Determine the [X, Y] coordinate at the center of the cell enclosing the given text.  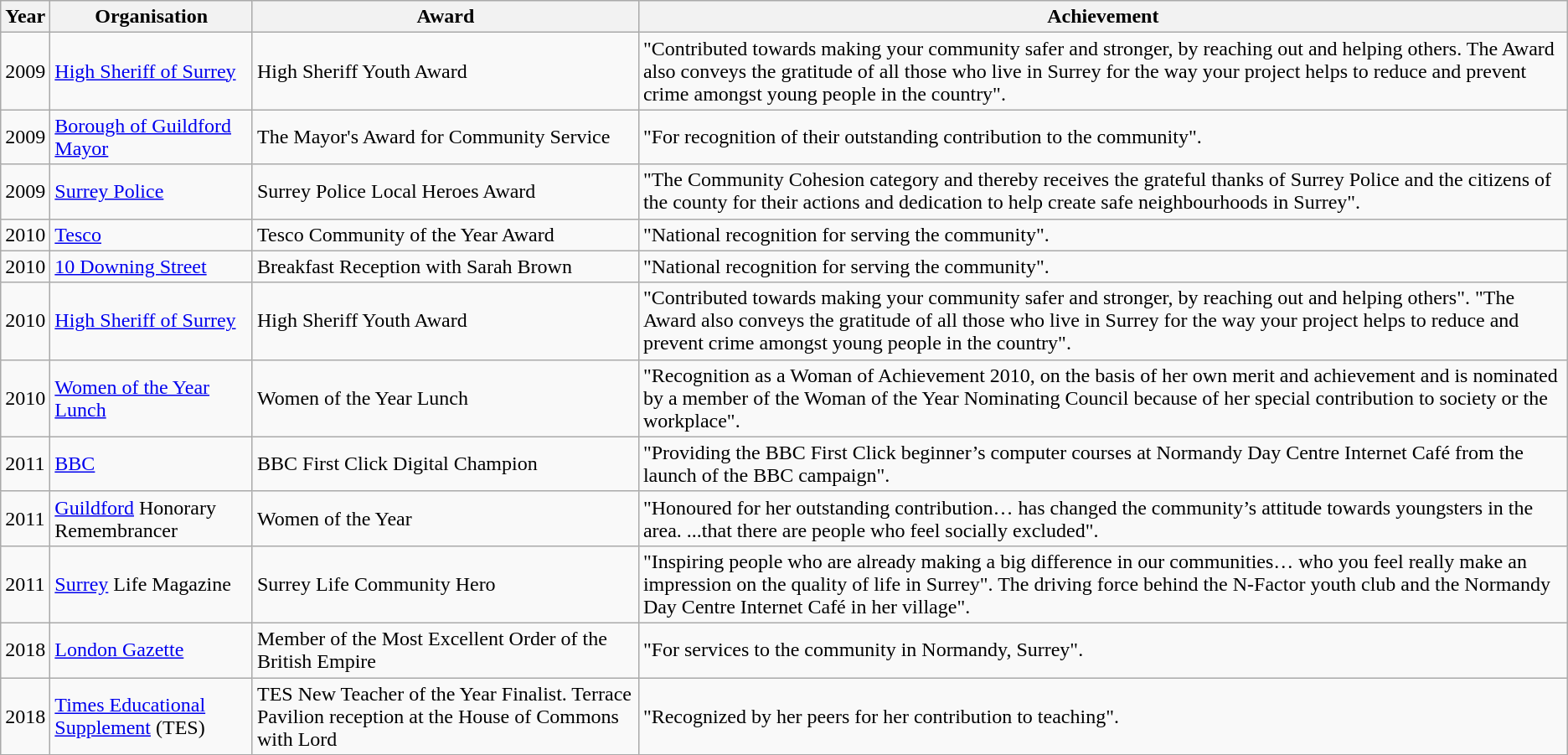
Tesco [152, 235]
Times Educational Supplement (TES) [152, 716]
"Recognized by her peers for her contribution to teaching". [1102, 716]
The Mayor's Award for Community Service [446, 137]
Surrey Police [152, 191]
London Gazette [152, 650]
Award [446, 17]
Achievement [1102, 17]
Surrey Life Magazine [152, 584]
Breakfast Reception with Sarah Brown [446, 266]
Member of the Most Excellent Order of the British Empire [446, 650]
"Providing the BBC First Click beginner’s computer courses at Normandy Day Centre Internet Café from the launch of the BBC campaign". [1102, 464]
Year [25, 17]
Surrey Police Local Heroes Award [446, 191]
Women of the Year [446, 518]
Tesco Community of the Year Award [446, 235]
"For recognition of their outstanding contribution to the community". [1102, 137]
Guildford Honorary Remembrancer [152, 518]
BBC [152, 464]
"For services to the community in Normandy, Surrey". [1102, 650]
10 Downing Street [152, 266]
Surrey Life Community Hero [446, 584]
TES New Teacher of the Year Finalist. Terrace Pavilion reception at the House of Commons with Lord [446, 716]
Organisation [152, 17]
Borough of Guildford Mayor [152, 137]
BBC First Click Digital Champion [446, 464]
